Identify which cell holds the provided text, then report its [X, Y] central coordinate. 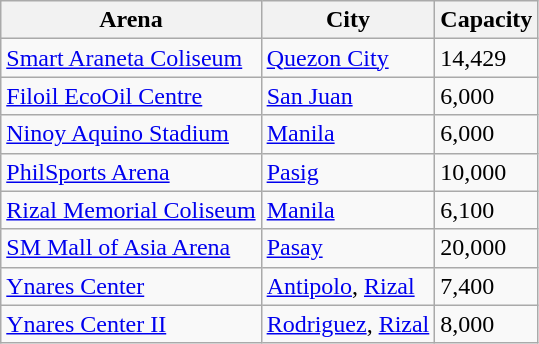
City [348, 20]
8,000 [486, 324]
Rodriguez, Rizal [348, 324]
Filoil EcoOil Centre [131, 96]
Rizal Memorial Coliseum [131, 210]
Pasay [348, 248]
7,400 [486, 286]
20,000 [486, 248]
Ynares Center [131, 286]
Smart Araneta Coliseum [131, 58]
San Juan [348, 96]
Arena [131, 20]
Ninoy Aquino Stadium [131, 134]
Ynares Center II [131, 324]
Antipolo, Rizal [348, 286]
14,429 [486, 58]
6,100 [486, 210]
PhilSports Arena [131, 172]
Quezon City [348, 58]
Pasig [348, 172]
SM Mall of Asia Arena [131, 248]
Capacity [486, 20]
10,000 [486, 172]
